Return the (x, y) coordinate for the center point of the cell that contains the specified text.  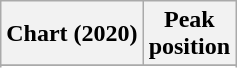
Chart (2020) (72, 34)
Peakposition (189, 34)
